Locate the cell with the specified text and output its (X, Y) center coordinate. 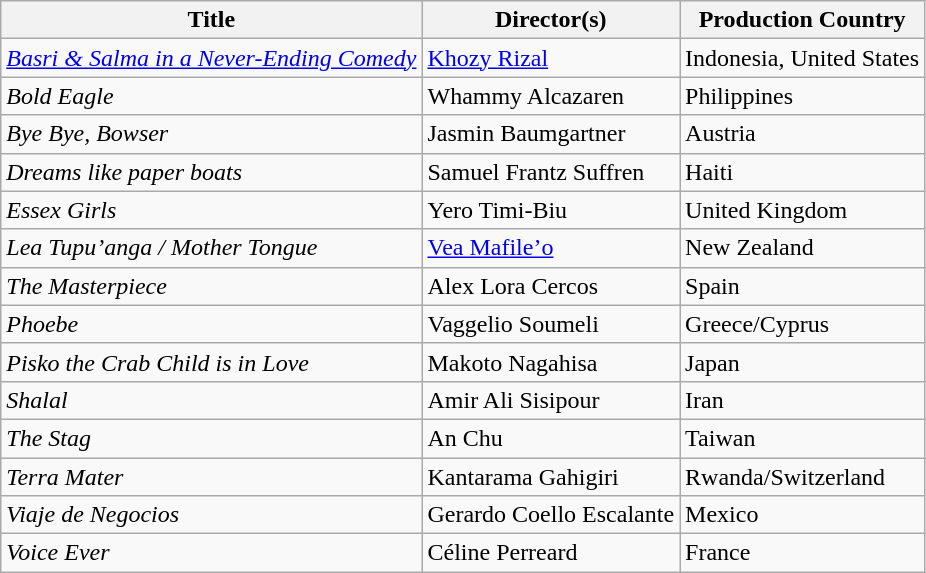
Samuel Frantz Suffren (551, 172)
Shalal (212, 400)
Dreams like paper boats (212, 172)
Basri & Salma in a Never-Ending Comedy (212, 58)
Greece/Cyprus (802, 324)
Philippines (802, 96)
Céline Perreard (551, 553)
Yero Timi-Biu (551, 210)
Vaggelio Soumeli (551, 324)
Gerardo Coello Escalante (551, 515)
New Zealand (802, 248)
Title (212, 20)
Taiwan (802, 438)
Austria (802, 134)
The Masterpiece (212, 286)
Alex Lora Cercos (551, 286)
Lea Tupu’anga / Mother Tongue (212, 248)
An Chu (551, 438)
Director(s) (551, 20)
Production Country (802, 20)
Terra Mater (212, 477)
Indonesia, United States (802, 58)
Bold Eagle (212, 96)
Khozy Rizal (551, 58)
France (802, 553)
Iran (802, 400)
Viaje de Negocios (212, 515)
The Stag (212, 438)
Amir Ali Sisipour (551, 400)
Vea Mafile’o (551, 248)
Essex Girls (212, 210)
Pisko the Crab Child is in Love (212, 362)
Phoebe (212, 324)
Rwanda/Switzerland (802, 477)
Jasmin Baumgartner (551, 134)
Whammy Alcazaren (551, 96)
Voice Ever (212, 553)
Bye Bye, Bowser (212, 134)
Japan (802, 362)
Haiti (802, 172)
Mexico (802, 515)
Makoto Nagahisa (551, 362)
Spain (802, 286)
United Kingdom (802, 210)
Kantarama Gahigiri (551, 477)
